Output the [x, y] coordinate of the center of the cell containing the given text.  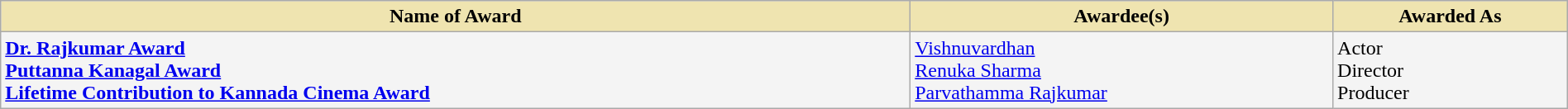
Name of Award [456, 17]
Awarded As [1451, 17]
Awardee(s) [1121, 17]
Dr. Rajkumar AwardPuttanna Kanagal AwardLifetime Contribution to Kannada Cinema Award [456, 70]
VishnuvardhanRenuka SharmaParvathamma Rajkumar [1121, 70]
ActorDirectorProducer [1451, 70]
